Identify which cell holds the provided text, then report its [X, Y] central coordinate. 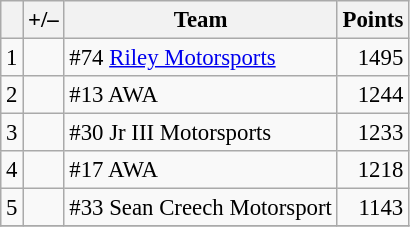
1233 [372, 133]
#17 AWA [200, 170]
Team [200, 20]
#33 Sean Creech Motorsport [200, 208]
1218 [372, 170]
5 [12, 208]
#13 AWA [200, 95]
+/– [44, 20]
4 [12, 170]
1495 [372, 58]
Points [372, 20]
#30 Jr III Motorsports [200, 133]
3 [12, 133]
1143 [372, 208]
1244 [372, 95]
#74 Riley Motorsports [200, 58]
2 [12, 95]
1 [12, 58]
